Extract the [X, Y] coordinate from the center of the cell holding the provided text.  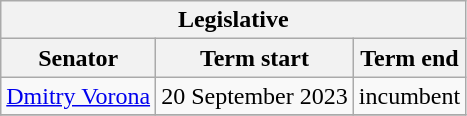
Term start [255, 58]
incumbent [409, 96]
Dmitry Vorona [78, 96]
20 September 2023 [255, 96]
Legislative [234, 20]
Senator [78, 58]
Term end [409, 58]
